Return [X, Y] of the center of cell containing provided text 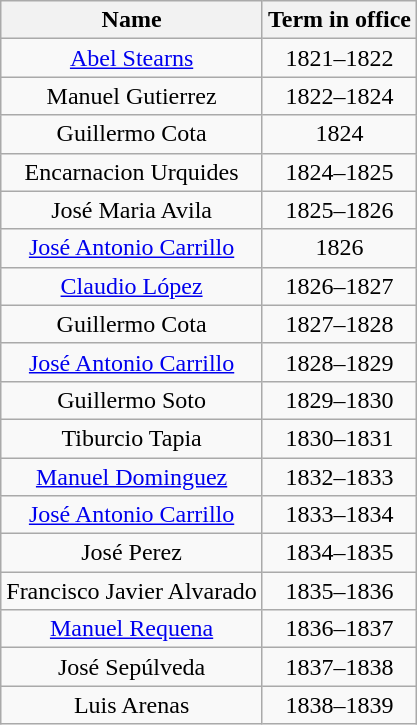
1835–1836 [339, 591]
1826–1827 [339, 286]
1822–1824 [339, 96]
Encarnacion Urquides [132, 172]
1834–1835 [339, 553]
1837–1838 [339, 667]
Tiburcio Tapia [132, 438]
1826 [339, 248]
1825–1826 [339, 210]
Abel Stearns [132, 58]
1827–1828 [339, 324]
Manuel Requena [132, 629]
1824–1825 [339, 172]
1833–1834 [339, 515]
Luis Arenas [132, 705]
José Perez [132, 553]
Francisco Javier Alvarado [132, 591]
Name [132, 20]
Term in office [339, 20]
José Maria Avila [132, 210]
1838–1839 [339, 705]
1829–1830 [339, 400]
Claudio López [132, 286]
1824 [339, 134]
1832–1833 [339, 477]
José Sepúlveda [132, 667]
Guillermo Soto [132, 400]
Manuel Gutierrez [132, 96]
1828–1829 [339, 362]
1830–1831 [339, 438]
Manuel Dominguez [132, 477]
1836–1837 [339, 629]
1821–1822 [339, 58]
